Locate the cell with the specified text and output its [X, Y] center coordinate. 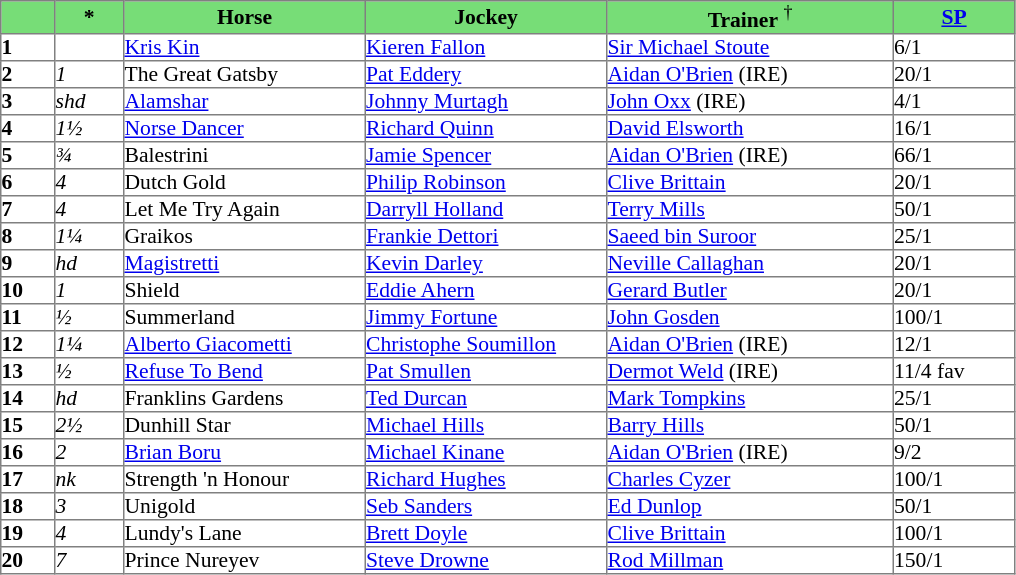
Eddie Ahern [486, 290]
Frankie Dettori [486, 236]
Seb Sanders [486, 506]
Saeed bin Suroor [750, 236]
Alamshar [245, 100]
Ed Dunlop [750, 506]
Christophe Soumillon [486, 344]
Summerland [245, 316]
16 [28, 452]
6 [28, 182]
Franklins Gardens [245, 398]
16/1 [954, 128]
Philip Robinson [486, 182]
Unigold [245, 506]
Gerard Butler [750, 290]
Graikos [245, 236]
Jamie Spencer [486, 154]
Johnny Murtagh [486, 100]
Michael Hills [486, 424]
8 [28, 236]
Charles Cyzer [750, 478]
Sir Michael Stoute [750, 46]
Trainer † [750, 18]
Kieren Fallon [486, 46]
Neville Callaghan [750, 262]
David Elsworth [750, 128]
Jimmy Fortune [486, 316]
Dutch Gold [245, 182]
14 [28, 398]
Michael Kinane [486, 452]
Pat Smullen [486, 370]
150/1 [954, 560]
18 [28, 506]
Kris Kin [245, 46]
Rod Millman [750, 560]
Horse [245, 18]
shd [90, 100]
Jockey [486, 18]
Terry Mills [750, 208]
Mark Tompkins [750, 398]
15 [28, 424]
Barry Hills [750, 424]
11/4 fav [954, 370]
12 [28, 344]
Shield [245, 290]
20 [28, 560]
Refuse To Bend [245, 370]
13 [28, 370]
19 [28, 532]
John Oxx (IRE) [750, 100]
¾ [90, 154]
Dunhill Star [245, 424]
Alberto Giacometti [245, 344]
17 [28, 478]
9/2 [954, 452]
Prince Nureyev [245, 560]
4/1 [954, 100]
Dermot Weld (IRE) [750, 370]
nk [90, 478]
The Great Gatsby [245, 74]
Darryll Holland [486, 208]
Norse Dancer [245, 128]
9 [28, 262]
6/1 [954, 46]
Brian Boru [245, 452]
John Gosden [750, 316]
5 [28, 154]
10 [28, 290]
12/1 [954, 344]
Brett Doyle [486, 532]
Pat Eddery [486, 74]
1½ [90, 128]
Richard Quinn [486, 128]
Balestrini [245, 154]
Steve Drowne [486, 560]
Kevin Darley [486, 262]
Magistretti [245, 262]
SP [954, 18]
Strength 'n Honour [245, 478]
11 [28, 316]
2½ [90, 424]
Ted Durcan [486, 398]
Richard Hughes [486, 478]
Lundy's Lane [245, 532]
66/1 [954, 154]
* [90, 18]
Let Me Try Again [245, 208]
